Identify which cell holds the provided text, then report its [x, y] central coordinate. 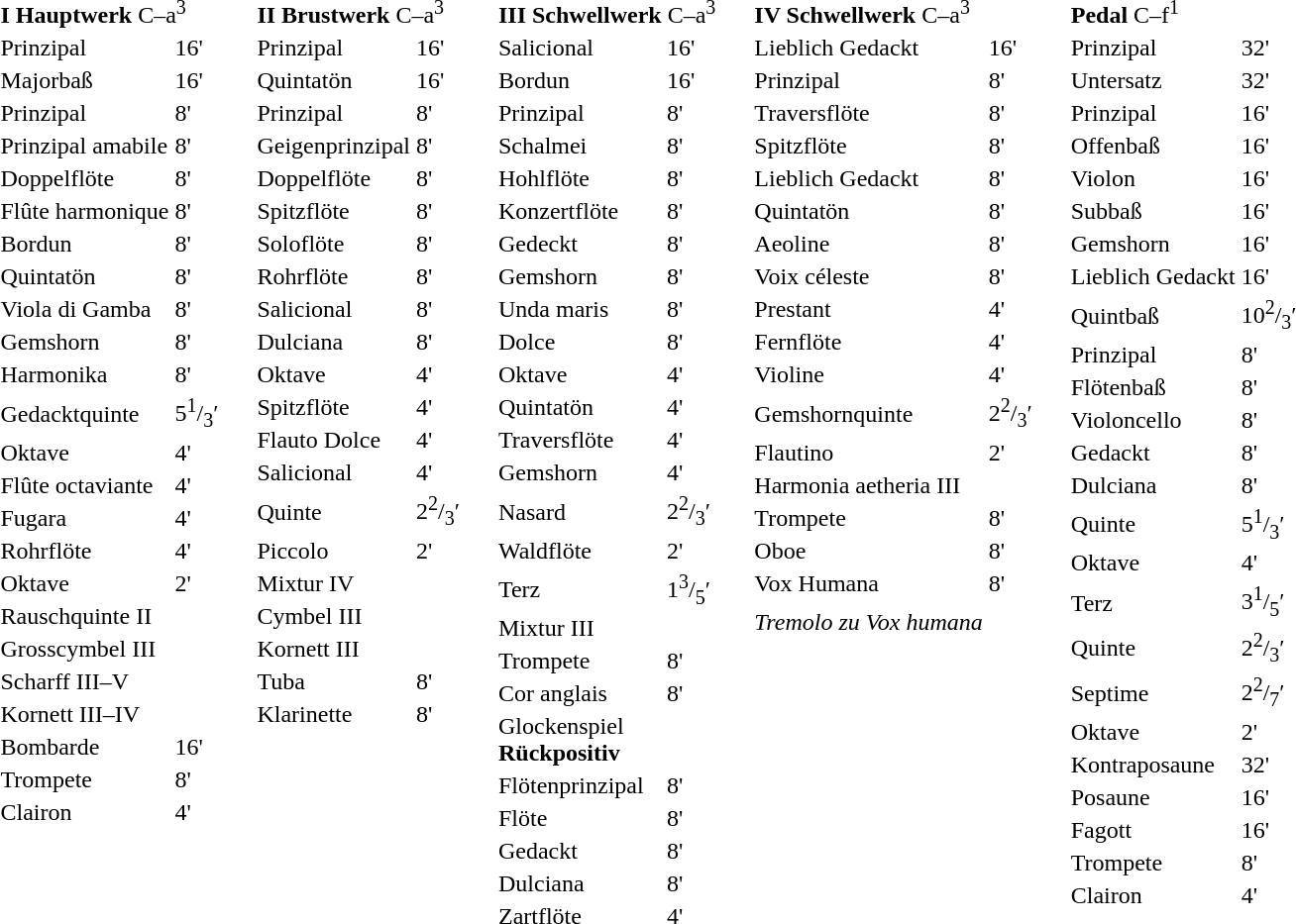
Nasard [579, 511]
Septime [1153, 693]
Soloflöte [334, 244]
Gedeckt [579, 244]
Offenbaß [1153, 146]
Klarinette [334, 714]
Voix céleste [868, 276]
Flauto Dolce [334, 440]
Mixtur IV [334, 583]
Tuba [334, 681]
Untersatz [1153, 80]
Fagott [1153, 830]
Fernflöte [868, 342]
Kornett III [334, 649]
Schalmei [579, 146]
Aeoline [868, 244]
13/5′ [691, 590]
Hohlflöte [579, 178]
Kontraposaune [1153, 765]
Bordun [579, 80]
Oboe [868, 551]
Mixtur III [579, 629]
Flautino [868, 453]
Doppelflöte [334, 178]
Tremolo zu Vox humana [868, 622]
51/3′ [196, 414]
Violoncello [1153, 420]
Flöte [579, 819]
Harmonia aetheria III [868, 485]
GlockenspielRückpositiv [579, 741]
Waldflöte [579, 551]
Flötenprinzipal [579, 786]
Piccolo [334, 551]
Gemshornquinte [868, 414]
Violon [1153, 178]
Prestant [868, 309]
Flötenbaß [1153, 387]
Dolce [579, 342]
Quintbaß [1153, 315]
Posaune [1153, 797]
Konzertflöte [579, 211]
Violine [868, 374]
Unda maris [579, 309]
Clairon [1153, 895]
Vox Humana [868, 583]
Geigenprinzipal [334, 146]
Cymbel III [334, 616]
Rohrflöte [334, 276]
Subbaß [1153, 211]
Cor anglais [579, 694]
